Pinpoint the cell where the given text exists, returning its (X, Y) midpoint coordinate. 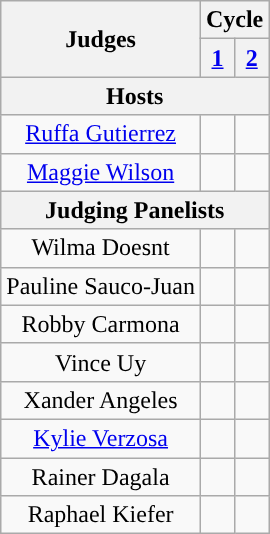
Judges (101, 39)
Maggie Wilson (101, 172)
1 (217, 58)
Wilma Doesnt (101, 248)
Rainer Dagala (101, 477)
Ruffa Gutierrez (101, 134)
Robby Carmona (101, 324)
Hosts (135, 96)
Xander Angeles (101, 400)
Kylie Verzosa (101, 438)
Judging Panelists (135, 210)
2 (252, 58)
Vince Uy (101, 362)
Raphael Kiefer (101, 515)
Pauline Sauco-Juan (101, 286)
Cycle (234, 20)
